Detect which cell encompasses the target text, then output its [X, Y] center coordinate. 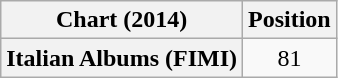
Chart (2014) [122, 20]
Italian Albums (FIMI) [122, 58]
Position [290, 20]
81 [290, 58]
